For the text-containing cell, return its midpoint in (x, y) coordinate format. 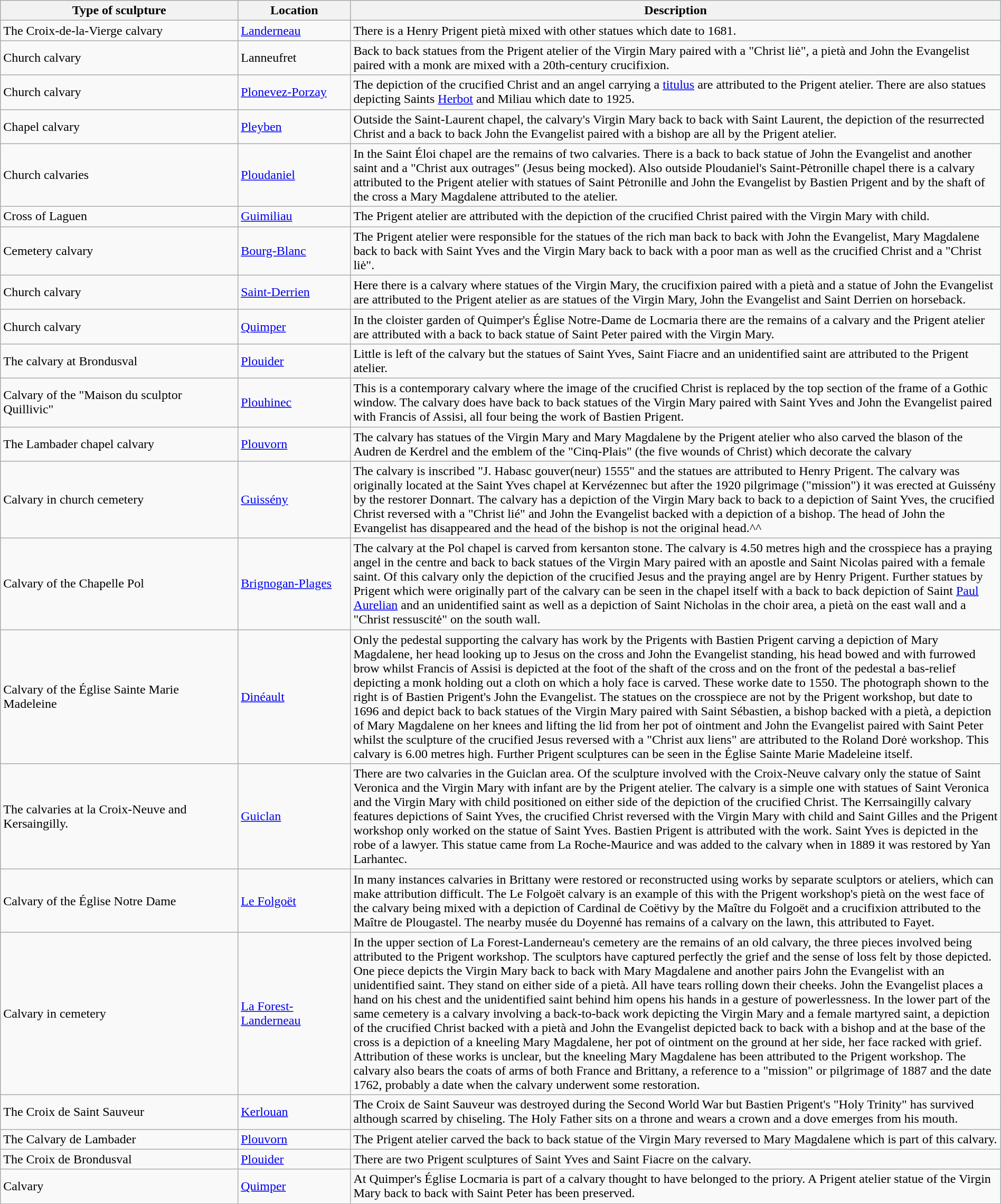
Guiclan (295, 817)
Chapel calvary (119, 127)
Calvary of the Église Notre Dame (119, 900)
The Croix-de-la-Vierge calvary (119, 31)
Landerneau (295, 31)
Location (295, 11)
Ploudaniel (295, 175)
Plouhinec (295, 402)
Calvary of the "Maison du sculptor Quillivic" (119, 402)
Saint-Derrien (295, 292)
The calvary at Brondusval (119, 361)
Type of sculpture (119, 11)
Le Folgoët (295, 900)
Guissény (295, 500)
Cemetery calvary (119, 251)
Cross of Laguen (119, 216)
Description (676, 11)
Dinéault (295, 697)
Lanneufret (295, 58)
Plonevez-Porzay (295, 92)
Guimiliau (295, 216)
There is a Henry Prigent pietà mixed with other statues which date to 1681. (676, 31)
Calvary of the Église Sainte Marie Madeleine (119, 697)
The Prigent atelier are attributed with the depiction of the crucified Christ paired with the Virgin Mary with child. (676, 216)
Calvary (119, 1187)
The Lambader chapel calvary (119, 443)
Calvary of the Chapelle Pol (119, 584)
Brignogan-Plages (295, 584)
The Prigent atelier carved the back to back statue of the Virgin Mary reversed to Mary Magdalene which is part of this calvary. (676, 1139)
There are two Prigent sculptures of Saint Yves and Saint Fiacre on the calvary. (676, 1159)
Little is left of the calvary but the statues of Saint Yves, Saint Fiacre and an unidentified saint are attributed to the Prigent atelier. (676, 361)
La Forest-Landerneau (295, 1013)
The Croix de Brondusval (119, 1159)
The Croix de Saint Sauveur (119, 1112)
Church calvaries (119, 175)
The calvaries at la Croix-Neuve and Kersaingilly. (119, 817)
Calvary in cemetery (119, 1013)
Bourg-Blanc (295, 251)
Kerlouan (295, 1112)
Pleyben (295, 127)
The Calvary de Lambader (119, 1139)
Calvary in church cemetery (119, 500)
